Extract the (X, Y) coordinate from the center of the cell holding the provided text.  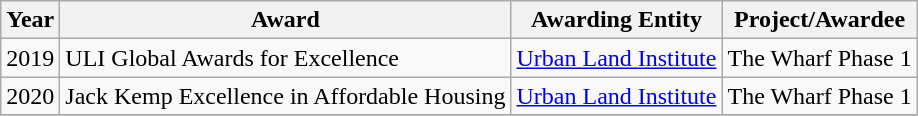
ULI Global Awards for Excellence (286, 58)
2019 (30, 58)
Awarding Entity (616, 20)
Jack Kemp Excellence in Affordable Housing (286, 96)
Award (286, 20)
Project/Awardee (820, 20)
2020 (30, 96)
Year (30, 20)
